Identify which cell holds the provided text, then report its (X, Y) central coordinate. 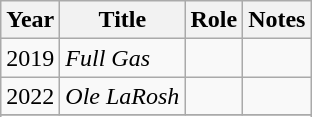
Notes (277, 20)
Full Gas (122, 58)
Ole LaRosh (122, 96)
2019 (30, 58)
Year (30, 20)
Title (122, 20)
2022 (30, 96)
Role (214, 20)
